Pinpoint the cell where the given text exists, returning its (x, y) midpoint coordinate. 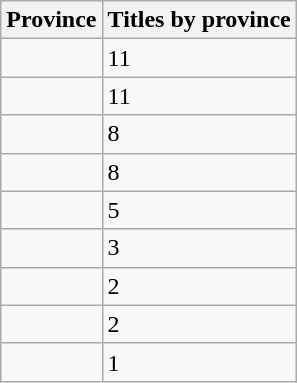
3 (199, 248)
Titles by province (199, 20)
5 (199, 210)
Province (52, 20)
1 (199, 362)
